Detect which cell encompasses the target text, then output its (X, Y) center coordinate. 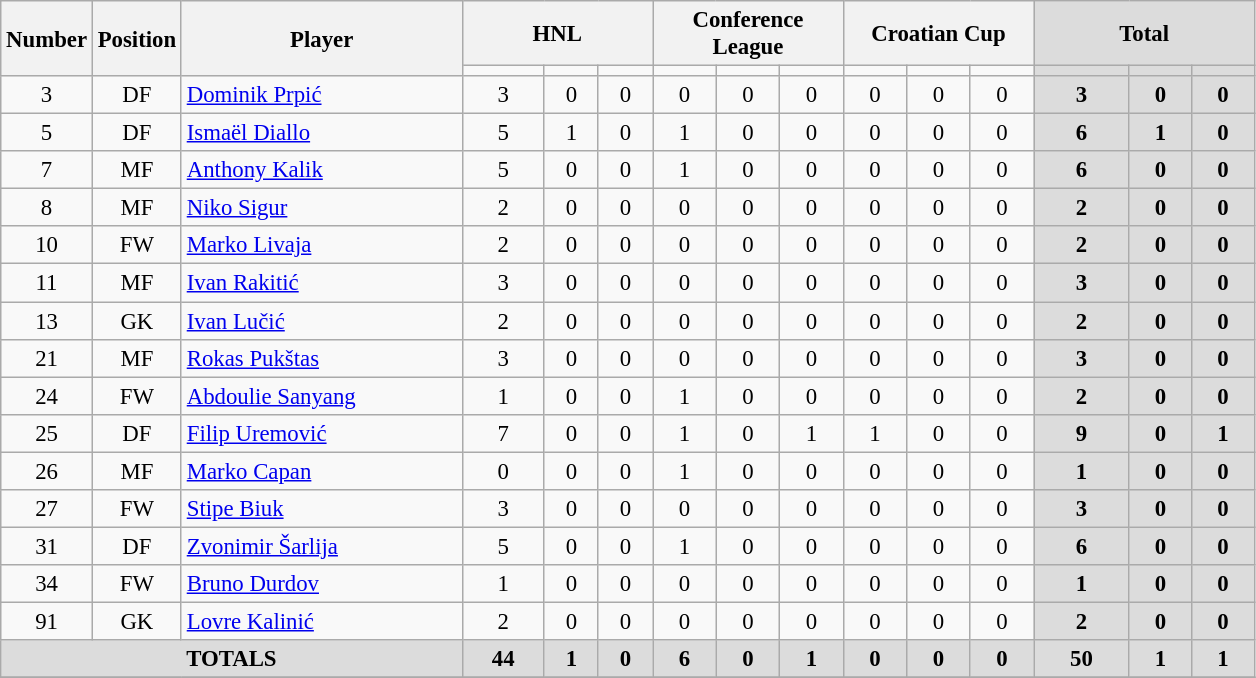
Ivan Lučić (322, 321)
25 (47, 433)
31 (47, 546)
34 (47, 584)
Position (136, 38)
Total (1144, 34)
Marko Livaja (322, 245)
Dominik Prpić (322, 95)
44 (503, 659)
21 (47, 358)
Number (47, 38)
27 (47, 509)
Zvonimir Šarlija (322, 546)
Abdoulie Sanyang (322, 396)
Lovre Kalinić (322, 621)
Niko Sigur (322, 208)
Bruno Durdov (322, 584)
Conference League (748, 34)
Marko Capan (322, 471)
26 (47, 471)
Croatian Cup (938, 34)
Ismaël Diallo (322, 133)
11 (47, 283)
Ivan Rakitić (322, 283)
HNL (558, 34)
Player (322, 38)
24 (47, 396)
8 (47, 208)
50 (1082, 659)
13 (47, 321)
TOTALS (232, 659)
9 (1082, 433)
Rokas Pukštas (322, 358)
91 (47, 621)
Stipe Biuk (322, 509)
Anthony Kalik (322, 170)
10 (47, 245)
Filip Uremović (322, 433)
